Output the (x, y) coordinate of the center of the cell containing the given text.  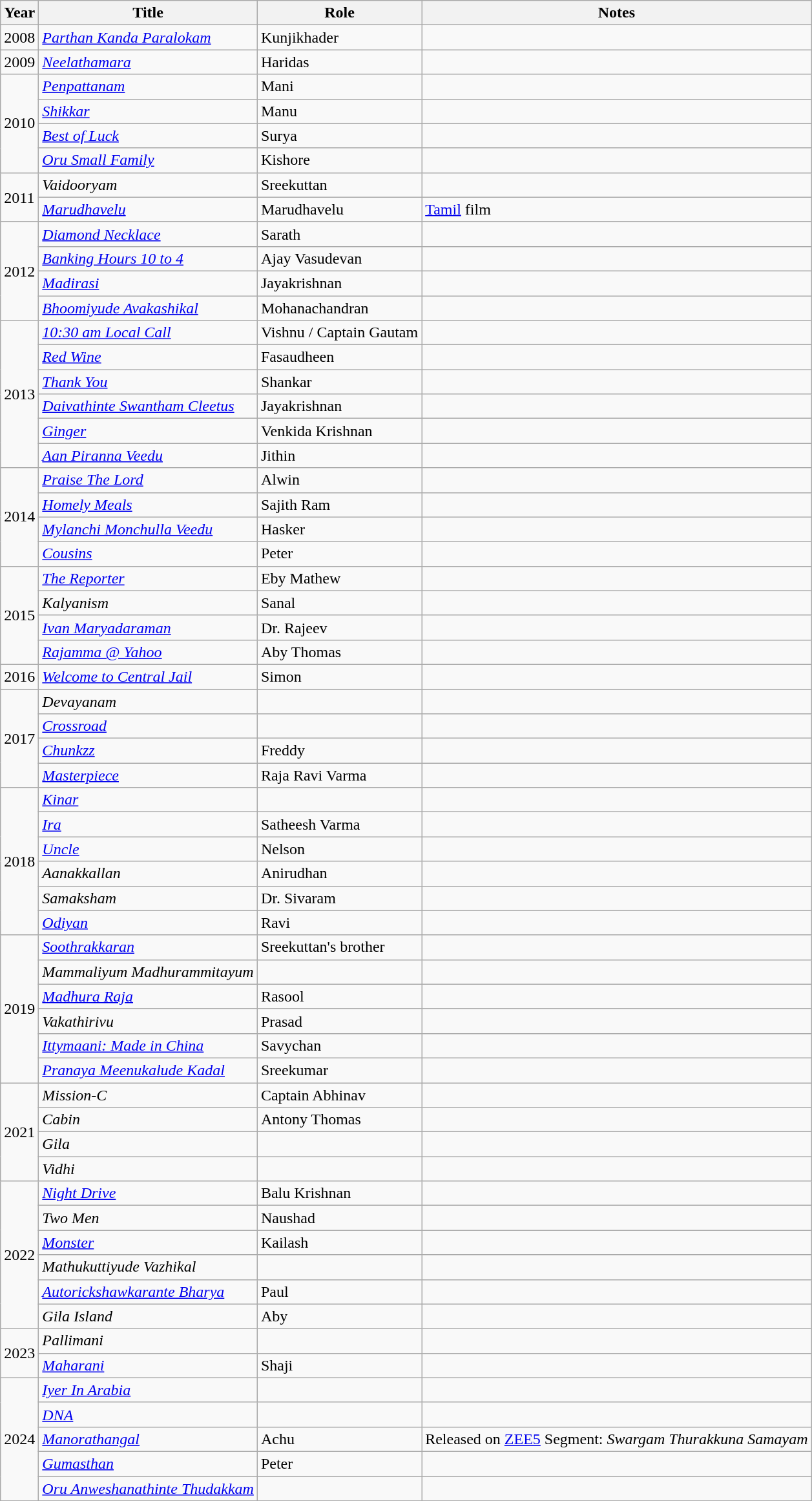
Two Men (149, 1218)
2010 (19, 123)
Vishnu / Captain Gautam (339, 333)
Sajith Ram (339, 505)
Ittymaani: Made in China (149, 1045)
2015 (19, 615)
Ira (149, 824)
Aby (339, 1316)
Pranaya Meenukalude Kadal (149, 1070)
Satheesh Varma (339, 824)
Mammaliyum Madhurammitayum (149, 972)
Autorickshawkarante Bharya (149, 1292)
2021 (19, 1132)
Sarath (339, 234)
Alwin (339, 480)
Shankar (339, 382)
Fasaudheen (339, 357)
Aby Thomas (339, 652)
Red Wine (149, 357)
Bhoomiyude Avakashikal (149, 308)
2013 (19, 394)
Samaksham (149, 898)
Vaidooryam (149, 185)
Naushad (339, 1218)
2011 (19, 197)
DNA (149, 1414)
Aanakkallan (149, 874)
Released on ZEE5 Segment: Swargam Thurakkuna Samayam (616, 1439)
Kalyanism (149, 603)
Eby Mathew (339, 578)
Hasker (339, 529)
Odiyan (149, 923)
Best of Luck (149, 136)
Ajay Vasudevan (339, 258)
Kinar (149, 800)
Cabin (149, 1120)
Cousins (149, 554)
2012 (19, 271)
Uncle (149, 849)
Raja Ravi Varma (339, 775)
Crossroad (149, 726)
Nelson (339, 849)
Homely Meals (149, 505)
Rajamma @ Yahoo (149, 652)
Mathukuttiyude Vazhikal (149, 1267)
Haridas (339, 62)
Diamond Necklace (149, 234)
Venkida Krishnan (339, 431)
Prasad (339, 1021)
Daivathinte Swantham Cleetus (149, 406)
2016 (19, 677)
Penpattanam (149, 87)
The Reporter (149, 578)
Shaji (339, 1365)
Savychan (339, 1045)
2017 (19, 738)
Welcome to Central Jail (149, 677)
Sreekuttan's brother (339, 947)
Jithin (339, 456)
Mylanchi Monchulla Veedu (149, 529)
Kailash (339, 1243)
Kishore (339, 160)
Ivan Maryadaraman (149, 627)
Title (149, 13)
2014 (19, 517)
Dr. Sivaram (339, 898)
Pallimani (149, 1341)
Oru Small Family (149, 160)
Gumasthan (149, 1464)
Monster (149, 1243)
Madhura Raja (149, 996)
Chunkzz (149, 751)
Achu (339, 1439)
Rasool (339, 996)
Sreekuttan (339, 185)
Iyer In Arabia (149, 1390)
Antony Thomas (339, 1120)
Balu Krishnan (339, 1193)
Parthan Kanda Paralokam (149, 37)
Kunjikhader (339, 37)
Ravi (339, 923)
Mohanachandran (339, 308)
2009 (19, 62)
Night Drive (149, 1193)
Ginger (149, 431)
Freddy (339, 751)
Mission-C (149, 1095)
Surya (339, 136)
Vakathirivu (149, 1021)
Tamil film (616, 209)
Dr. Rajeev (339, 627)
Anirudhan (339, 874)
2023 (19, 1353)
Madirasi (149, 283)
Captain Abhinav (339, 1095)
2008 (19, 37)
Paul (339, 1292)
Neelathamara (149, 62)
Thank You (149, 382)
Gila Island (149, 1316)
Notes (616, 13)
2018 (19, 861)
Vidhi (149, 1169)
Masterpiece (149, 775)
Gila (149, 1144)
Oru Anweshanathinte Thudakkam (149, 1488)
Soothrakkaran (149, 947)
Shikkar (149, 111)
Role (339, 13)
Aan Piranna Veedu (149, 456)
Devayanam (149, 701)
10:30 am Local Call (149, 333)
Year (19, 13)
Manu (339, 111)
Maharani (149, 1365)
2024 (19, 1439)
2022 (19, 1255)
2019 (19, 1009)
Sanal (339, 603)
Simon (339, 677)
Banking Hours 10 to 4 (149, 258)
Manorathangal (149, 1439)
Mani (339, 87)
Sreekumar (339, 1070)
Praise The Lord (149, 480)
